Find where the given text appears and provide that cell's center as [X, Y] coordinate. 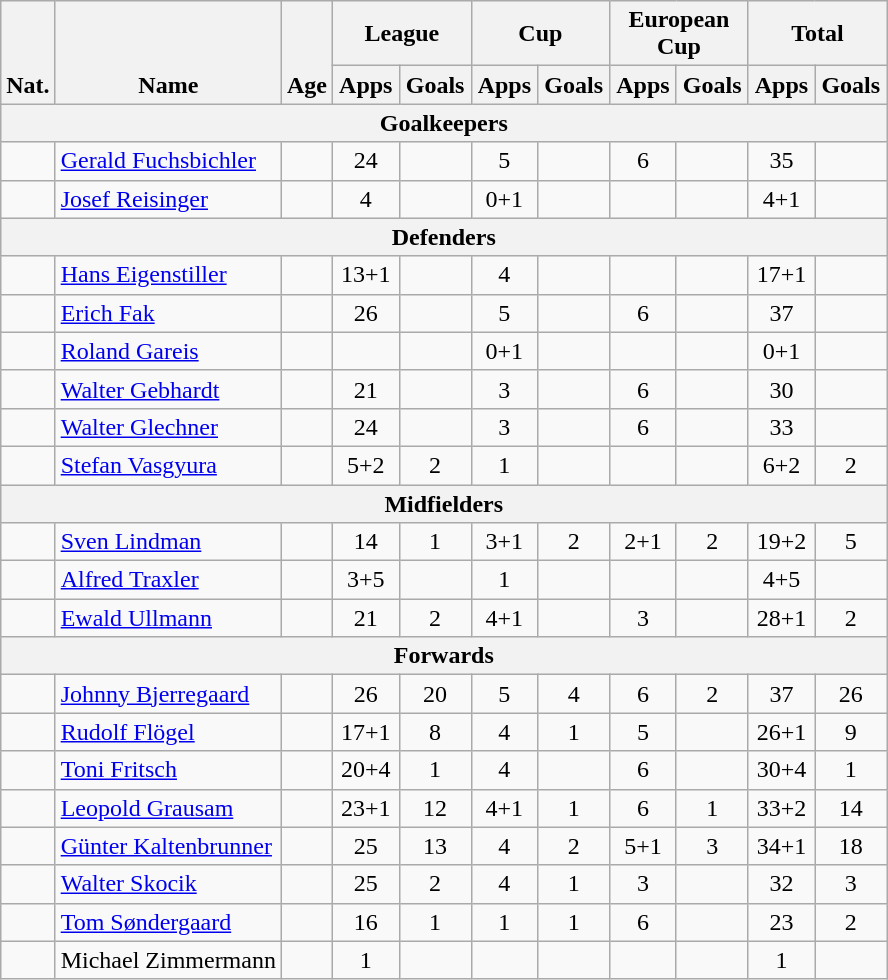
26+1 [782, 732]
Name [168, 52]
Total [818, 34]
Ewald Ullmann [168, 618]
Erich Fak [168, 313]
19+2 [782, 542]
18 [851, 846]
European Cup [680, 34]
Günter Kaltenbrunner [168, 846]
Defenders [444, 237]
30 [782, 389]
13+1 [366, 275]
32 [782, 884]
20 [435, 694]
6+2 [782, 465]
9 [851, 732]
8 [435, 732]
5+2 [366, 465]
3+1 [504, 542]
Rudolf Flögel [168, 732]
34+1 [782, 846]
Johnny Bjerregaard [168, 694]
Cup [540, 34]
Toni Fritsch [168, 770]
28+1 [782, 618]
5+1 [644, 846]
Michael Zimmermann [168, 960]
Tom Søndergaard [168, 922]
4+5 [782, 580]
Age [306, 52]
12 [435, 808]
Gerald Fuchsbichler [168, 161]
33+2 [782, 808]
Roland Gareis [168, 351]
16 [366, 922]
3+5 [366, 580]
13 [435, 846]
Stefan Vasgyura [168, 465]
20+4 [366, 770]
Nat. [28, 52]
Goalkeepers [444, 123]
2+1 [644, 542]
23+1 [366, 808]
Midfielders [444, 503]
Alfred Traxler [168, 580]
Leopold Grausam [168, 808]
Josef Reisinger [168, 199]
Forwards [444, 656]
Walter Skocik [168, 884]
23 [782, 922]
League [402, 34]
Hans Eigenstiller [168, 275]
33 [782, 427]
Sven Lindman [168, 542]
30+4 [782, 770]
Walter Gebhardt [168, 389]
35 [782, 161]
Walter Glechner [168, 427]
